Determine the [x, y] coordinate at the center of the cell enclosing the given text.  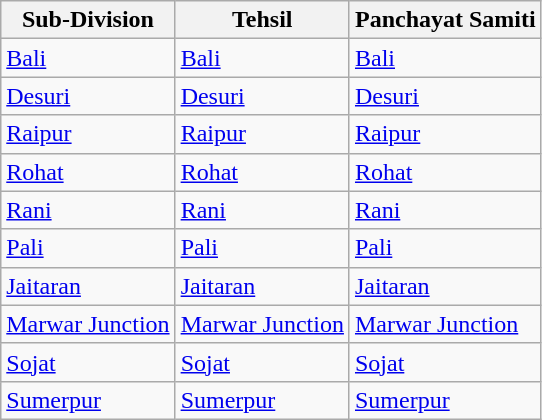
Tehsil [262, 20]
Panchayat Samiti [445, 20]
Sub-Division [88, 20]
